Identify which cell holds the provided text, then report its [x, y] central coordinate. 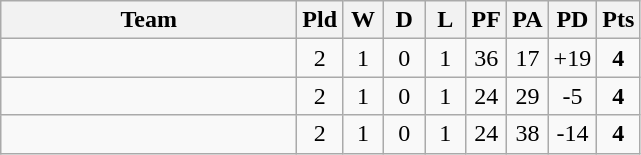
Team [149, 20]
L [446, 20]
D [404, 20]
17 [528, 58]
Pts [618, 20]
29 [528, 96]
36 [486, 58]
-5 [572, 96]
PA [528, 20]
W [364, 20]
Pld [320, 20]
-14 [572, 134]
PF [486, 20]
38 [528, 134]
PD [572, 20]
+19 [572, 58]
